Return the (x, y) coordinate for the center point of the cell that contains the specified text.  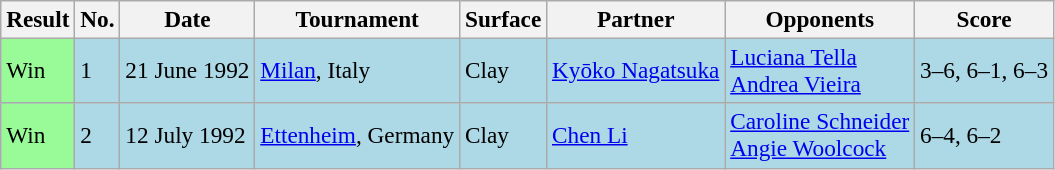
Opponents (820, 19)
2 (98, 136)
21 June 1992 (188, 70)
Kyōko Nagatsuka (636, 70)
Surface (504, 19)
Caroline Schneider Angie Woolcock (820, 136)
1 (98, 70)
Score (984, 19)
Date (188, 19)
No. (98, 19)
12 July 1992 (188, 136)
Ettenheim, Germany (358, 136)
Tournament (358, 19)
Chen Li (636, 136)
3–6, 6–1, 6–3 (984, 70)
Result (38, 19)
Milan, Italy (358, 70)
Partner (636, 19)
6–4, 6–2 (984, 136)
Luciana Tella Andrea Vieira (820, 70)
